Scan for the cell matching the given text and deliver its (x, y) coordinate at center. 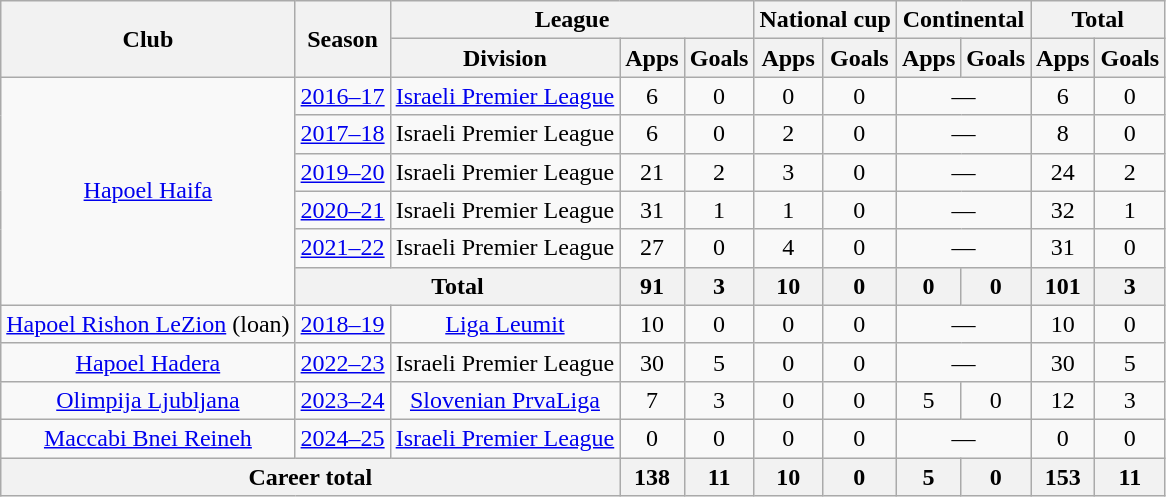
Career total (310, 477)
24 (1063, 172)
27 (652, 248)
12 (1063, 400)
2017–18 (342, 134)
2022–23 (342, 362)
Hapoel Hadera (148, 362)
League (572, 20)
Hapoel Haifa (148, 191)
4 (788, 248)
Season (342, 39)
National cup (825, 20)
2023–24 (342, 400)
Continental (963, 20)
138 (652, 477)
2020–21 (342, 210)
Hapoel Rishon LeZion (loan) (148, 324)
2021–22 (342, 248)
2016–17 (342, 96)
Liga Leumit (505, 324)
32 (1063, 210)
7 (652, 400)
101 (1063, 286)
2024–25 (342, 438)
8 (1063, 134)
2019–20 (342, 172)
21 (652, 172)
Club (148, 39)
Division (505, 58)
91 (652, 286)
2018–19 (342, 324)
Olimpija Ljubljana (148, 400)
Slovenian PrvaLiga (505, 400)
153 (1063, 477)
Maccabi Bnei Reineh (148, 438)
